Find where the given text appears and provide that cell's center as [x, y] coordinate. 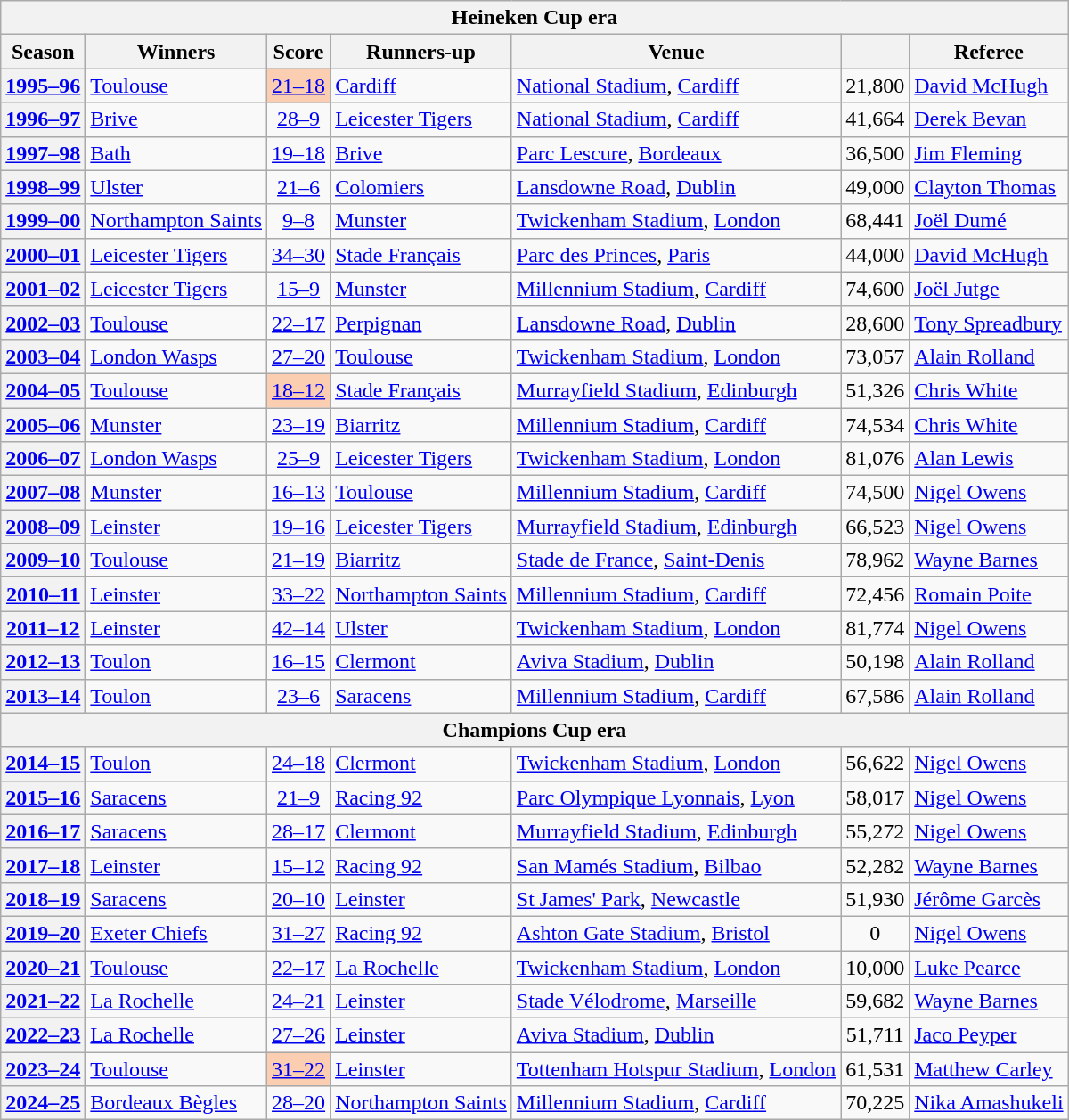
2011–12 [43, 628]
10,000 [875, 967]
21–9 [299, 797]
Parc des Princes, Paris [675, 255]
81,076 [875, 459]
2007–08 [43, 493]
Alan Lewis [989, 459]
St James' Park, Newcastle [675, 899]
Romain Poite [989, 594]
Jaco Peyper [989, 1035]
Winners [176, 52]
55,272 [875, 831]
2015–16 [43, 797]
51,930 [875, 899]
74,600 [875, 289]
23–6 [299, 696]
Cardiff [421, 86]
1997–98 [43, 153]
Referee [989, 52]
Bordeaux Bègles [176, 1103]
42–14 [299, 628]
74,500 [875, 493]
15–9 [299, 289]
27–26 [299, 1035]
Parc Lescure, Bordeaux [675, 153]
24–18 [299, 764]
Parc Olympique Lyonnais, Lyon [675, 797]
2003–04 [43, 356]
15–12 [299, 865]
2002–03 [43, 323]
44,000 [875, 255]
2008–09 [43, 527]
Perpignan [421, 323]
51,711 [875, 1035]
2023–24 [43, 1069]
31–27 [299, 933]
67,586 [875, 696]
1998–99 [43, 187]
2004–05 [43, 390]
Heineken Cup era [534, 18]
33–22 [299, 594]
73,057 [875, 356]
27–20 [299, 356]
Bath [176, 153]
2010–11 [43, 594]
2019–20 [43, 933]
Jérôme Garcès [989, 899]
2022–23 [43, 1035]
1995–96 [43, 86]
2021–22 [43, 1001]
19–16 [299, 527]
2006–07 [43, 459]
2012–13 [43, 662]
2005–06 [43, 425]
2024–25 [43, 1103]
2017–18 [43, 865]
Venue [675, 52]
Tottenham Hotspur Stadium, London [675, 1069]
Colomiers [421, 187]
68,441 [875, 221]
21,800 [875, 86]
0 [875, 933]
Jim Fleming [989, 153]
2014–15 [43, 764]
Derek Bevan [989, 119]
2000–01 [43, 255]
36,500 [875, 153]
61,531 [875, 1069]
Champions Cup era [534, 730]
28,600 [875, 323]
21–18 [299, 86]
56,622 [875, 764]
Tony Spreadbury [989, 323]
24–21 [299, 1001]
72,456 [875, 594]
Joël Jutge [989, 289]
1996–97 [43, 119]
Score [299, 52]
2013–14 [43, 696]
2018–19 [43, 899]
28–20 [299, 1103]
20–10 [299, 899]
San Mamés Stadium, Bilbao [675, 865]
2020–21 [43, 967]
50,198 [875, 662]
Clayton Thomas [989, 187]
16–13 [299, 493]
78,962 [875, 560]
Luke Pearce [989, 967]
23–19 [299, 425]
Nika Amashukeli [989, 1103]
Matthew Carley [989, 1069]
Stade de France, Saint-Denis [675, 560]
Exeter Chiefs [176, 933]
66,523 [875, 527]
74,534 [875, 425]
58,017 [875, 797]
59,682 [875, 1001]
70,225 [875, 1103]
2016–17 [43, 831]
31–22 [299, 1069]
21–6 [299, 187]
49,000 [875, 187]
9–8 [299, 221]
Ashton Gate Stadium, Bristol [675, 933]
28–9 [299, 119]
16–15 [299, 662]
25–9 [299, 459]
Stade Vélodrome, Marseille [675, 1001]
2001–02 [43, 289]
52,282 [875, 865]
51,326 [875, 390]
28–17 [299, 831]
34–30 [299, 255]
81,774 [875, 628]
2009–10 [43, 560]
19–18 [299, 153]
1999–00 [43, 221]
41,664 [875, 119]
Season [43, 52]
21–19 [299, 560]
Joël Dumé [989, 221]
18–12 [299, 390]
Runners-up [421, 52]
